Find where the given text appears and provide that cell's center as [x, y] coordinate. 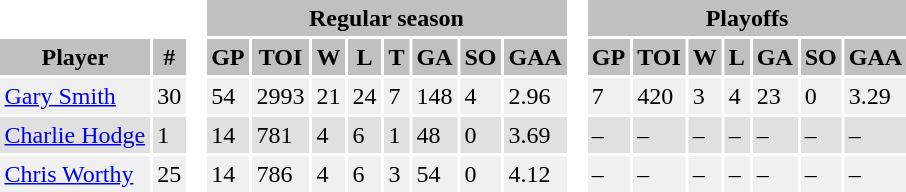
30 [170, 96]
25 [170, 174]
420 [660, 96]
23 [774, 96]
148 [434, 96]
3.29 [875, 96]
Player [75, 57]
Chris Worthy [75, 174]
786 [280, 174]
Gary Smith [75, 96]
24 [364, 96]
2.96 [535, 96]
781 [280, 135]
T [396, 57]
48 [434, 135]
2993 [280, 96]
Charlie Hodge [75, 135]
Regular season [387, 18]
4.12 [535, 174]
21 [328, 96]
# [170, 57]
Playoffs [746, 18]
3.69 [535, 135]
